Determine the (X, Y) coordinate at the center of the cell enclosing the given text.  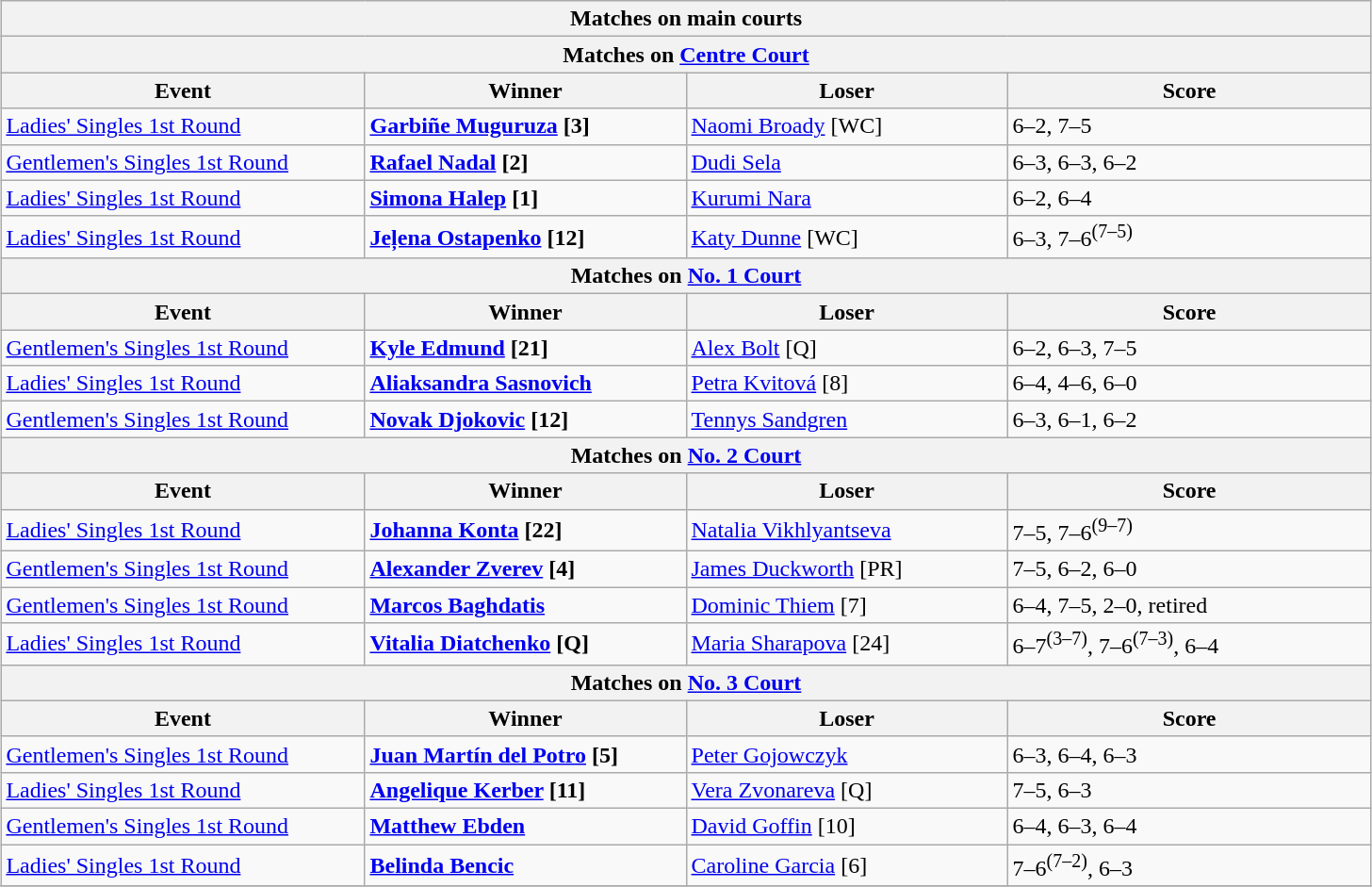
Vera Zvonareva [Q] (846, 791)
Tennys Sandgren (846, 419)
Garbiñe Muguruza [3] (526, 126)
6–7(3–7), 7–6(7–3), 6–4 (1189, 645)
Naomi Broady [WC] (846, 126)
Matches on No. 3 Court (686, 682)
Natalia Vikhlyantseva (846, 530)
Angelique Kerber [11] (526, 791)
Juan Martín del Potro [5] (526, 754)
6–3, 6–4, 6–3 (1189, 754)
Matches on No. 1 Court (686, 276)
Novak Djokovic [12] (526, 419)
7–5, 7–6(9–7) (1189, 530)
Matthew Ebden (526, 827)
Petra Kvitová [8] (846, 384)
Dudi Sela (846, 162)
Johanna Konta [22] (526, 530)
Marcos Baghdatis (526, 605)
7–5, 6–2, 6–0 (1189, 569)
Belinda Bencic (526, 865)
Alex Bolt [Q] (846, 348)
Katy Dunne [WC] (846, 238)
Kyle Edmund [21] (526, 348)
6–4, 7–5, 2–0, retired (1189, 605)
James Duckworth [PR] (846, 569)
Rafael Nadal [2] (526, 162)
David Goffin [10] (846, 827)
Kurumi Nara (846, 198)
Jeļena Ostapenko [12] (526, 238)
6–3, 6–1, 6–2 (1189, 419)
7–5, 6–3 (1189, 791)
Aliaksandra Sasnovich (526, 384)
Caroline Garcia [6] (846, 865)
Matches on Centre Court (686, 55)
6–4, 4–6, 6–0 (1189, 384)
Dominic Thiem [7] (846, 605)
6–2, 6–4 (1189, 198)
6–3, 6–3, 6–2 (1189, 162)
6–2, 6–3, 7–5 (1189, 348)
Peter Gojowczyk (846, 754)
Simona Halep [1] (526, 198)
6–3, 7–6(7–5) (1189, 238)
Matches on No. 2 Court (686, 455)
6–4, 6–3, 6–4 (1189, 827)
6–2, 7–5 (1189, 126)
Vitalia Diatchenko [Q] (526, 645)
7–6(7–2), 6–3 (1189, 865)
Alexander Zverev [4] (526, 569)
Matches on main courts (686, 19)
Maria Sharapova [24] (846, 645)
